Locate the cell with the specified text and output its (X, Y) center coordinate. 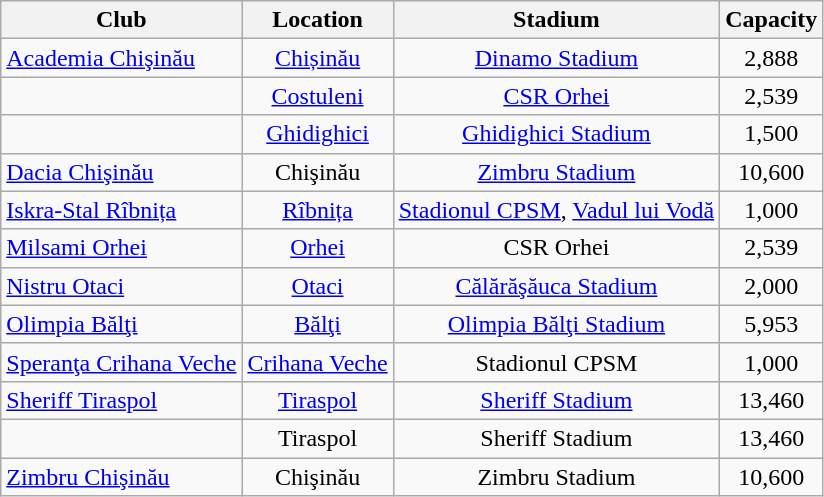
Chișinău (318, 58)
Stadionul CPSM (556, 362)
Olimpia Bălţi (122, 324)
Crihana Veche (318, 362)
2,000 (772, 286)
2,888 (772, 58)
Academia Chişinău (122, 58)
Olimpia Bălţi Stadium (556, 324)
Zimbru Chişinău (122, 477)
Iskra-Stal Rîbnița (122, 210)
Otaci (318, 286)
Rîbnița (318, 210)
Dinamo Stadium (556, 58)
Stadium (556, 20)
Capacity (772, 20)
Ghidighici (318, 134)
Sheriff Tiraspol (122, 400)
1,500 (772, 134)
Bălţi (318, 324)
Orhei (318, 248)
Ghidighici Stadium (556, 134)
Club (122, 20)
5,953 (772, 324)
Călărăşăuca Stadium (556, 286)
Costuleni (318, 96)
Location (318, 20)
Nistru Otaci (122, 286)
Milsami Orhei (122, 248)
Dacia Chişinău (122, 172)
Stadionul CPSM, Vadul lui Vodă (556, 210)
Speranţa Crihana Veche (122, 362)
